Extract the (x, y) coordinate from the center of the cell holding the provided text.  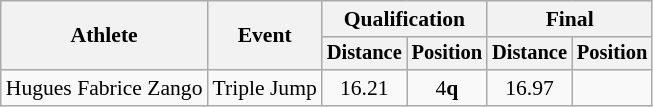
16.97 (530, 88)
Hugues Fabrice Zango (104, 88)
Triple Jump (264, 88)
4q (447, 88)
16.21 (364, 88)
Athlete (104, 36)
Event (264, 36)
Qualification (404, 19)
Final (570, 19)
